Scan for the cell matching the given text and deliver its [X, Y] coordinate at center. 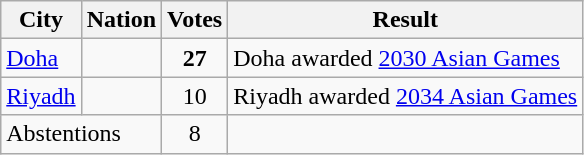
Doha [41, 58]
Votes [195, 20]
Doha awarded 2030 Asian Games [406, 58]
27 [195, 58]
Riyadh [41, 96]
City [41, 20]
Result [406, 20]
Abstentions [82, 134]
Nation [121, 20]
8 [195, 134]
10 [195, 96]
Riyadh awarded 2034 Asian Games [406, 96]
